Identify which cell holds the provided text, then report its (X, Y) central coordinate. 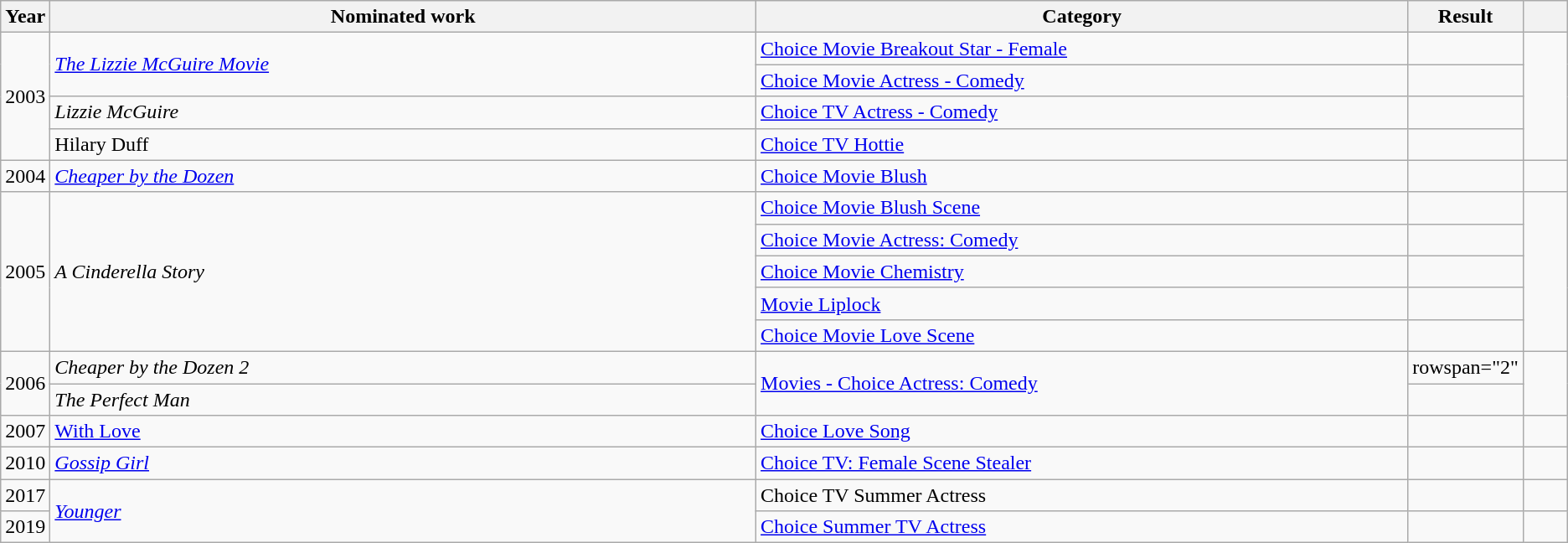
Category (1082, 17)
2017 (25, 495)
Choice TV: Female Scene Stealer (1082, 463)
Younger (404, 511)
Hilary Duff (404, 144)
Choice Movie Love Scene (1082, 335)
The Lizzie McGuire Movie (404, 65)
Lizzie McGuire (404, 112)
Cheaper by the Dozen (404, 176)
With Love (404, 432)
Choice Movie Blush Scene (1082, 208)
Result (1466, 17)
Nominated work (404, 17)
2010 (25, 463)
2003 (25, 96)
Movies - Choice Actress: Comedy (1082, 383)
2005 (25, 271)
Choice Love Song (1082, 432)
Choice TV Hottie (1082, 144)
Choice Movie Actress: Comedy (1082, 240)
Gossip Girl (404, 463)
Cheaper by the Dozen 2 (404, 367)
Choice Movie Chemistry (1082, 271)
Choice Movie Breakout Star - Female (1082, 49)
2004 (25, 176)
Choice Movie Actress - Comedy (1082, 80)
Choice Movie Blush (1082, 176)
2019 (25, 527)
2007 (25, 432)
A Cinderella Story (404, 271)
2006 (25, 383)
Choice Summer TV Actress (1082, 527)
The Perfect Man (404, 400)
Year (25, 17)
Choice TV Actress - Comedy (1082, 112)
rowspan="2" (1466, 367)
Movie Liplock (1082, 303)
Choice TV Summer Actress (1082, 495)
